Capture the cell that displays the provided text and extract its [x, y] central coordinate. 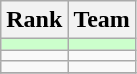
Team [102, 20]
Rank [34, 20]
